Locate the cell with the specified text and output its (X, Y) center coordinate. 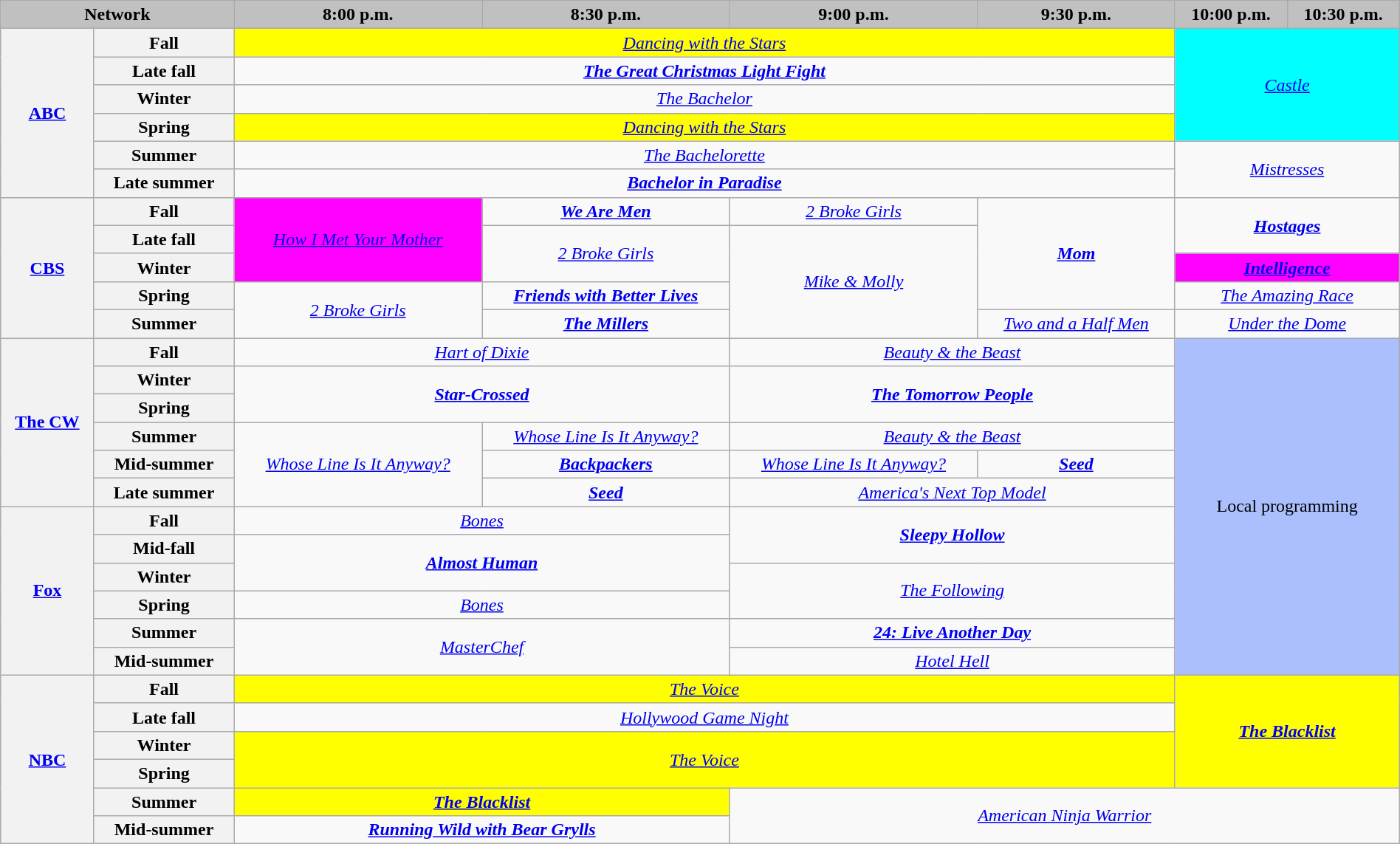
Under the Dome (1287, 323)
Hollywood Game Night (704, 717)
American Ninja Warrior (1065, 815)
Fox (47, 591)
The Following (953, 591)
NBC (47, 759)
Two and a Half Men (1077, 323)
The Tomorrow People (953, 394)
10:00 p.m. (1231, 15)
Star-Crossed (481, 394)
Intelligence (1287, 267)
The Great Christmas Light Fight (704, 71)
Mistresses (1287, 169)
The CW (47, 422)
The Bachelor (704, 99)
Hostages (1287, 225)
8:00 p.m. (358, 15)
America's Next Top Model (953, 493)
How I Met Your Mother (358, 239)
We Are Men (606, 211)
Hotel Hell (953, 661)
Friends with Better Lives (606, 295)
CBS (47, 267)
Bachelor in Paradise (704, 183)
Running Wild with Bear Grylls (481, 830)
Local programming (1287, 507)
Sleepy Hollow (953, 535)
Backpackers (606, 464)
9:30 p.m. (1077, 15)
ABC (47, 113)
Network (117, 15)
8:30 p.m. (606, 15)
The Millers (606, 323)
10:30 p.m. (1343, 15)
Mid-fall (164, 549)
Mike & Molly (854, 281)
The Amazing Race (1287, 295)
9:00 p.m. (854, 15)
Mom (1077, 253)
24: Live Another Day (953, 633)
Castle (1287, 85)
Almost Human (481, 563)
Hart of Dixie (481, 352)
MasterChef (481, 647)
The Bachelorette (704, 155)
